Locate the cell with the specified text and output its (x, y) center coordinate. 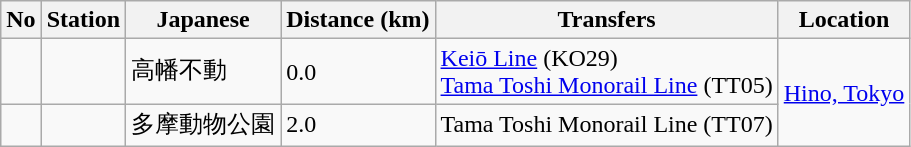
Distance (km) (358, 20)
Location (844, 20)
Station (83, 20)
0.0 (358, 72)
Keiō Line (KO29) Tama Toshi Monorail Line (TT05) (606, 72)
2.0 (358, 126)
高幡不動 (204, 72)
Tama Toshi Monorail Line (TT07) (606, 126)
多摩動物公園 (204, 126)
No (21, 20)
Hino, Tokyo (844, 93)
Japanese (204, 20)
Transfers (606, 20)
